Detect which cell encompasses the target text, then output its (X, Y) center coordinate. 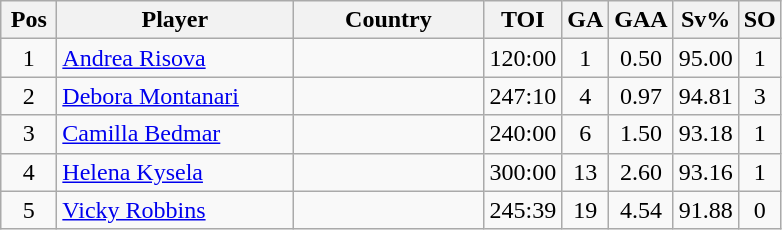
Sv% (706, 20)
95.00 (706, 58)
0.97 (641, 96)
GA (586, 20)
93.18 (706, 134)
Vicky Robbins (175, 210)
SO (760, 20)
300:00 (523, 172)
2.60 (641, 172)
Player (175, 20)
0.50 (641, 58)
Country (388, 20)
245:39 (523, 210)
94.81 (706, 96)
Helena Kysela (175, 172)
91.88 (706, 210)
13 (586, 172)
93.16 (706, 172)
19 (586, 210)
6 (586, 134)
Debora Montanari (175, 96)
TOI (523, 20)
5 (29, 210)
2 (29, 96)
240:00 (523, 134)
GAA (641, 20)
Andrea Risova (175, 58)
120:00 (523, 58)
Pos (29, 20)
0 (760, 210)
4.54 (641, 210)
Camilla Bedmar (175, 134)
1.50 (641, 134)
247:10 (523, 96)
